Output the (x, y) coordinate of the center of the cell containing the given text.  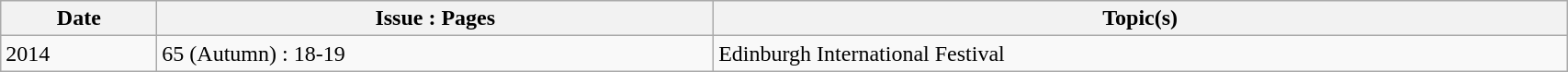
Topic(s) (1141, 18)
Edinburgh International Festival (1141, 54)
65 (Autumn) : 18-19 (435, 54)
2014 (79, 54)
Issue : Pages (435, 18)
Date (79, 18)
